Return the (x, y) coordinate for the center point of the cell that contains the specified text.  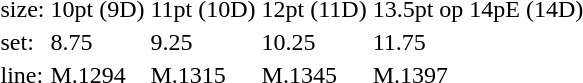
10.25 (314, 42)
8.75 (98, 42)
9.25 (203, 42)
